Capture the cell that displays the provided text and extract its [X, Y] central coordinate. 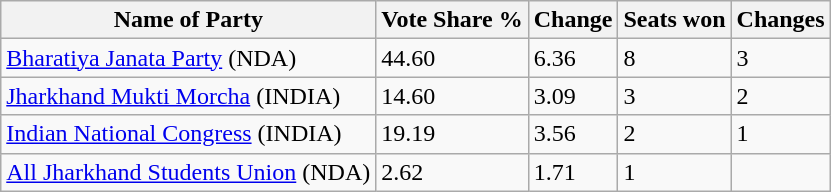
All Jharkhand Students Union (NDA) [188, 172]
44.60 [452, 58]
14.60 [452, 96]
Changes [780, 20]
6.36 [573, 58]
Bharatiya Janata Party (NDA) [188, 58]
19.19 [452, 134]
Jharkhand Mukti Morcha (INDIA) [188, 96]
Indian National Congress (INDIA) [188, 134]
3.56 [573, 134]
Seats won [674, 20]
2.62 [452, 172]
8 [674, 58]
Name of Party [188, 20]
3.09 [573, 96]
1.71 [573, 172]
Vote Share % [452, 20]
Change [573, 20]
